Search for the cell housing the specified text and yield its [X, Y] center coordinate. 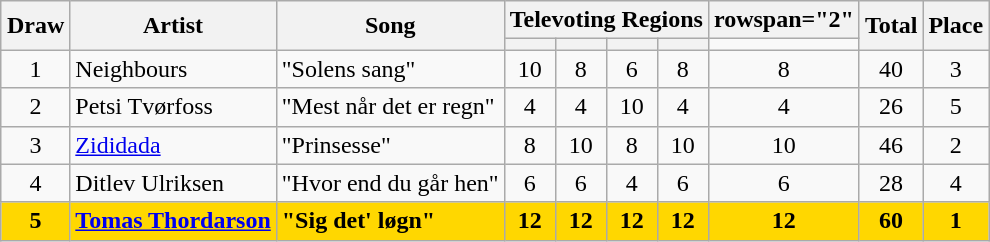
Total [891, 26]
"Prinsesse" [390, 145]
40 [891, 69]
Place [956, 26]
Zididada [173, 145]
60 [891, 221]
Petsi Tvørfoss [173, 107]
"Hvor end du går hen" [390, 183]
26 [891, 107]
28 [891, 183]
"Solens sang" [390, 69]
Song [390, 26]
Artist [173, 26]
"Sig det' løgn" [390, 221]
46 [891, 145]
Draw [35, 26]
Neighbours [173, 69]
Televoting Regions [606, 20]
"Mest når det er regn" [390, 107]
rowspan="2" [784, 20]
Tomas Thordarson [173, 221]
Ditlev Ulriksen [173, 183]
